Capture the cell that displays the provided text and extract its [X, Y] central coordinate. 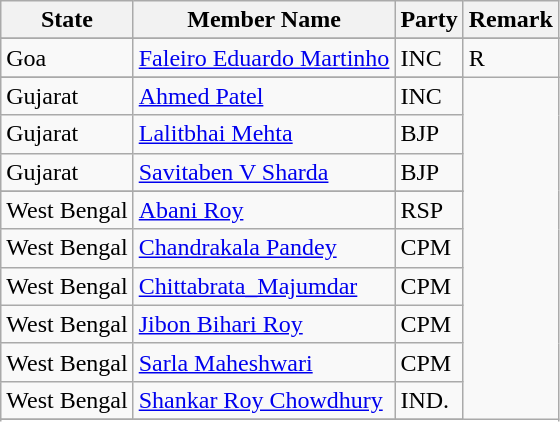
Sarla Maheshwari [264, 362]
Jibon Bihari Roy [264, 324]
State [67, 20]
Remark [510, 20]
IND. [429, 400]
Chittabrata_Majumdar [264, 286]
Lalitbhai Mehta [264, 134]
Ahmed Patel [264, 96]
Faleiro Eduardo Martinho [264, 58]
Goa [67, 58]
Savitaben V Sharda [264, 172]
Member Name [264, 20]
Shankar Roy Chowdhury [264, 400]
Party [429, 20]
RSP [429, 210]
Chandrakala Pandey [264, 248]
R [510, 58]
Abani Roy [264, 210]
